From the cell containing the given text, extract its center point as [X, Y] coordinate. 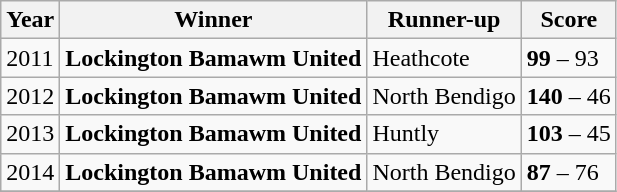
87 – 76 [568, 172]
Year [30, 20]
2012 [30, 96]
99 – 93 [568, 58]
140 – 46 [568, 96]
2013 [30, 134]
2014 [30, 172]
Winner [214, 20]
Runner-up [444, 20]
Heathcote [444, 58]
Score [568, 20]
2011 [30, 58]
103 – 45 [568, 134]
Huntly [444, 134]
